Output the [x, y] coordinate of the center of the cell containing the given text.  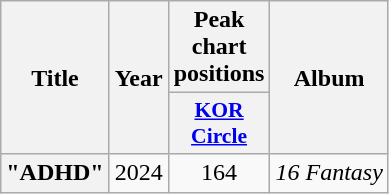
KORCircle [219, 124]
2024 [138, 173]
Year [138, 78]
Album [329, 78]
"ADHD" [55, 173]
Peak chart positions [219, 47]
16 Fantasy [329, 173]
164 [219, 173]
Title [55, 78]
